Search for the cell housing the specified text and yield its (X, Y) center coordinate. 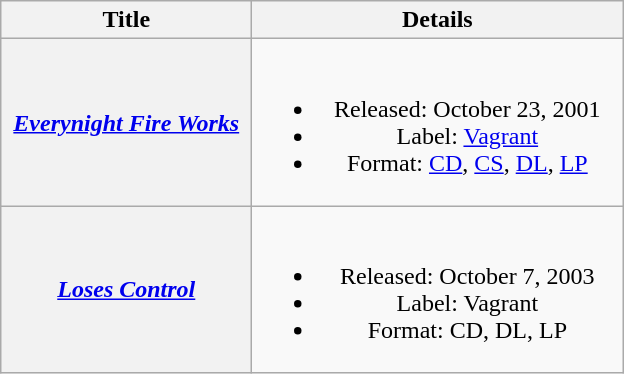
Everynight Fire Works (126, 122)
Loses Control (126, 290)
Details (438, 20)
Released: October 7, 2003Label: VagrantFormat: CD, DL, LP (438, 290)
Title (126, 20)
Released: October 23, 2001Label: VagrantFormat: CD, CS, DL, LP (438, 122)
